Return the [X, Y] coordinate for the center point of the cell that contains the specified text.  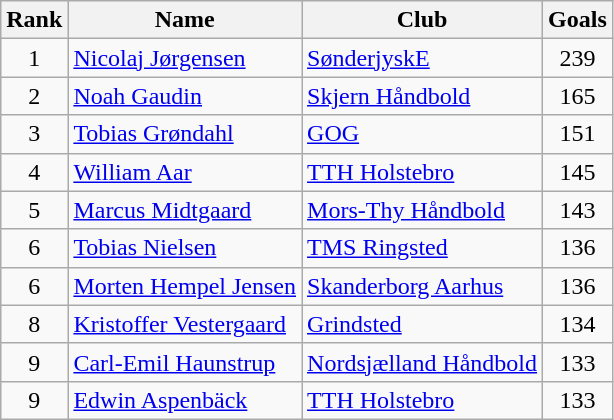
143 [578, 210]
Noah Gaudin [185, 96]
8 [34, 324]
134 [578, 324]
Mors-Thy Håndbold [422, 210]
4 [34, 172]
Goals [578, 20]
Nordsjælland Håndbold [422, 362]
Club [422, 20]
145 [578, 172]
1 [34, 58]
165 [578, 96]
Edwin Aspenbäck [185, 400]
Skanderborg Aarhus [422, 286]
Carl-Emil Haunstrup [185, 362]
239 [578, 58]
2 [34, 96]
Grindsted [422, 324]
Kristoffer Vestergaard [185, 324]
GOG [422, 134]
Tobias Nielsen [185, 248]
Nicolaj Jørgensen [185, 58]
3 [34, 134]
Morten Hempel Jensen [185, 286]
SønderjyskE [422, 58]
5 [34, 210]
Name [185, 20]
Rank [34, 20]
TMS Ringsted [422, 248]
William Aar [185, 172]
Skjern Håndbold [422, 96]
151 [578, 134]
Tobias Grøndahl [185, 134]
Marcus Midtgaard [185, 210]
